Identify which cell holds the provided text, then report its (x, y) central coordinate. 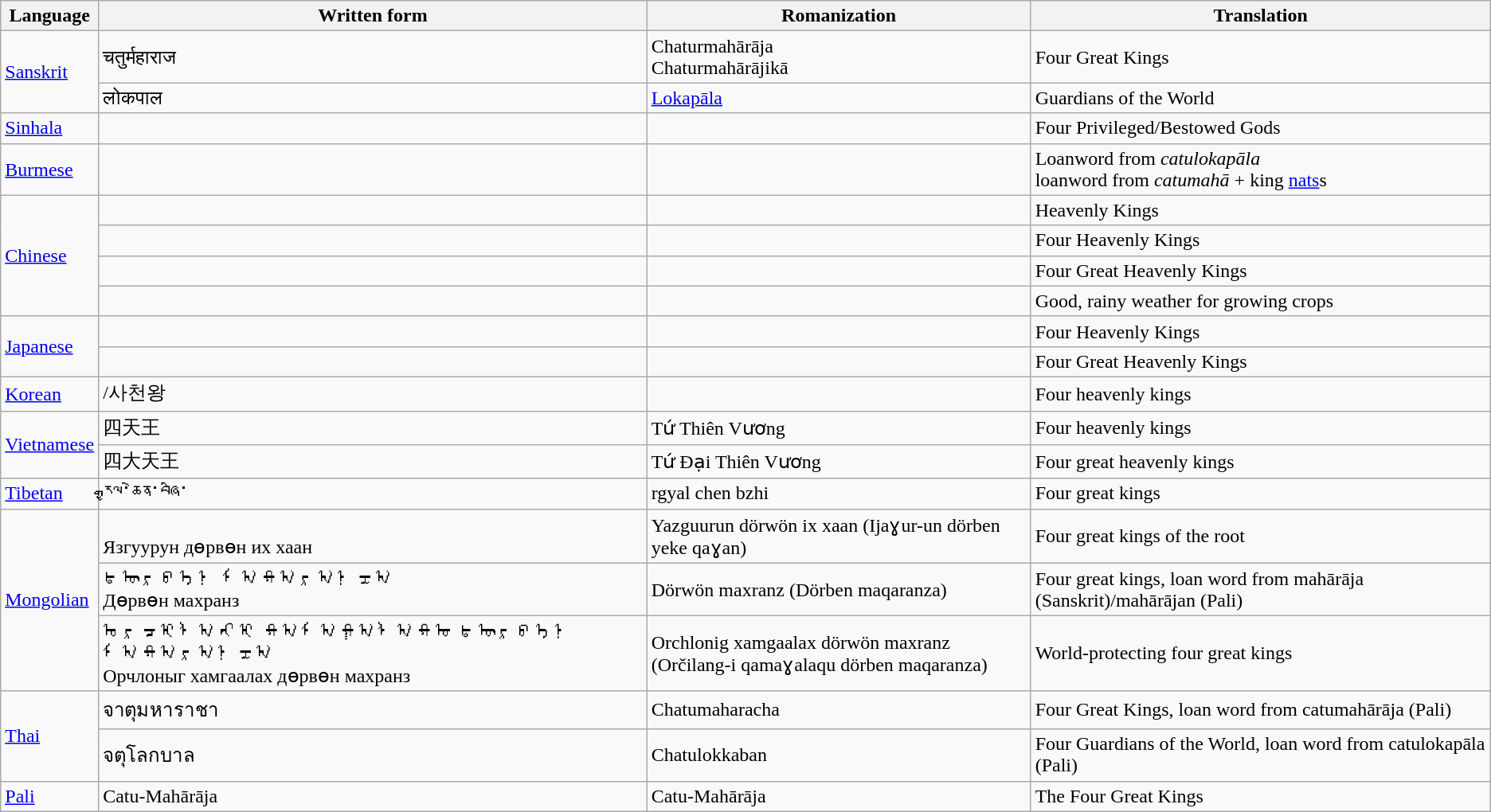
Dörwön maxranz (Dörben maqaranza) (839, 589)
Mongolian (49, 599)
Written form (373, 16)
Japanese (49, 346)
四大天王 (373, 462)
लोकपाल (373, 98)
Tứ Đại Thiên Vương (839, 462)
Yazguurun dörwön ix xaan (Ijaɣur-un dörben yeke qaɣan) (839, 536)
Lokapāla (839, 98)
Four Great Kings, loan word from catumahārāja (Pali) (1260, 710)
Loanword from catulokapālaloanword from catumahā + king natss (1260, 169)
Romanization (839, 16)
จาตุมหาราชา (373, 710)
World-protecting four great kings (1260, 654)
Four great kings of the root (1260, 536)
Chatulokkaban (839, 755)
Korean (49, 393)
Sanskrit (49, 72)
Heavenly Kings (1260, 210)
Burmese (49, 169)
Four great heavenly kings (1260, 462)
The Four Great Kings (1260, 796)
ᠣᠷᠴᠢᠯᠠᠩ ‍ᠢ ᠬᠠᠮᠠᠭᠠᠯᠠᠬᠤ ᠳᠥᠷᠪᠡᠨ ᠮᠠᠬᠠᠷᠠᠨᠽᠠОрчлоныг хамгаалах дөрвөн махранз (373, 654)
/사천왕 (373, 393)
Guardians of the World (1260, 98)
Vietnamese (49, 444)
Translation (1260, 16)
རྒྱལ༌ཆེན༌བཞི༌ (373, 494)
Four great kings (1260, 494)
Chatumaharacha (839, 710)
ᠳᠥᠷᠪᠡᠨ ᠮᠠᠬᠠᠷᠠᠨᠽᠠДөрвөн махранз (373, 589)
Good, rainy weather for growing crops (1260, 301)
Four Great Kings (1260, 57)
Tibetan (49, 494)
四天王 (373, 428)
Tứ Thiên Vương (839, 428)
Язгуурун дөрвөн их хаан (373, 536)
rgyal chen bzhi (839, 494)
Four Guardians of the World, loan word from catulokapāla (Pali) (1260, 755)
Orchlonig xamgaalax dörwön maxranz(Orčilang-i qamaɣalaqu dörben maqaranza) (839, 654)
Four great kings, loan word from mahārāja (Sanskrit)/mahārājan (Pali) (1260, 589)
Four Privileged/Bestowed Gods (1260, 128)
Thai (49, 736)
จตุโลกบาล (373, 755)
ChaturmahārājaChaturmahārājikā (839, 57)
Sinhala (49, 128)
चतुर्महाराज (373, 57)
Chinese (49, 256)
Pali (49, 796)
Language (49, 16)
